Find where the given text appears and provide that cell's center as [X, Y] coordinate. 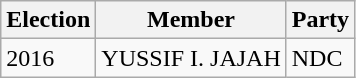
Election [48, 20]
YUSSIF I. JAJAH [191, 58]
Party [320, 20]
NDC [320, 58]
Member [191, 20]
2016 [48, 58]
